Detect which cell encompasses the target text, then output its (x, y) center coordinate. 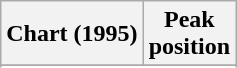
Peak position (189, 34)
Chart (1995) (72, 34)
